Output the [x, y] coordinate of the center of the cell containing the given text.  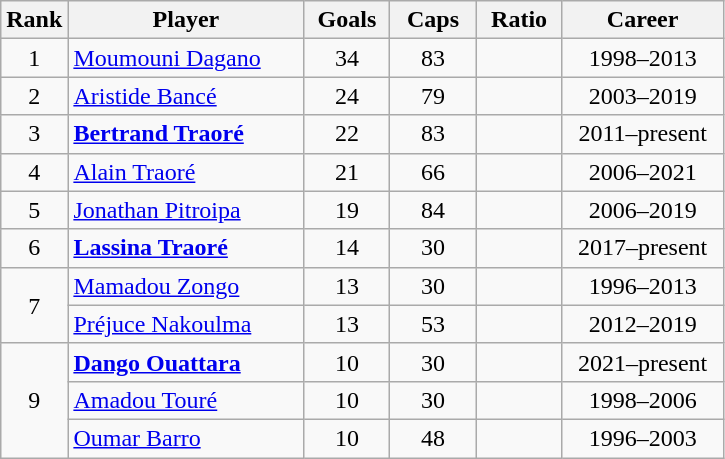
3 [34, 134]
34 [347, 58]
Amadou Touré [186, 400]
Préjuce Nakoulma [186, 324]
1996–2003 [642, 438]
1998–2006 [642, 400]
48 [433, 438]
2011–present [642, 134]
Caps [433, 20]
19 [347, 210]
2 [34, 96]
Player [186, 20]
4 [34, 172]
Alain Traoré [186, 172]
Mamadou Zongo [186, 286]
Lassina Traoré [186, 248]
9 [34, 400]
2006–2019 [642, 210]
2017–present [642, 248]
7 [34, 305]
Dango Ouattara [186, 362]
Career [642, 20]
1996–2013 [642, 286]
Jonathan Pitroipa [186, 210]
Aristide Bancé [186, 96]
14 [347, 248]
22 [347, 134]
Rank [34, 20]
Goals [347, 20]
2012–2019 [642, 324]
Moumouni Dagano [186, 58]
6 [34, 248]
1 [34, 58]
79 [433, 96]
24 [347, 96]
Ratio [519, 20]
Oumar Barro [186, 438]
5 [34, 210]
2021–present [642, 362]
66 [433, 172]
1998–2013 [642, 58]
84 [433, 210]
2006–2021 [642, 172]
21 [347, 172]
Bertrand Traoré [186, 134]
53 [433, 324]
2003–2019 [642, 96]
